Locate the cell with the specified text and output its [X, Y] center coordinate. 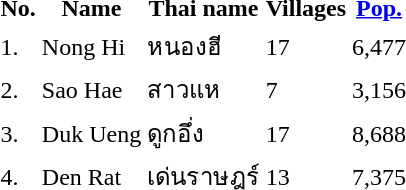
Nong Hi [91, 46]
หนองฮี [204, 46]
7 [306, 90]
Sao Hae [91, 90]
Duk Ueng [91, 133]
สาวแห [204, 90]
ดูกอึ่ง [204, 133]
